Detect which cell encompasses the target text, then output its [x, y] center coordinate. 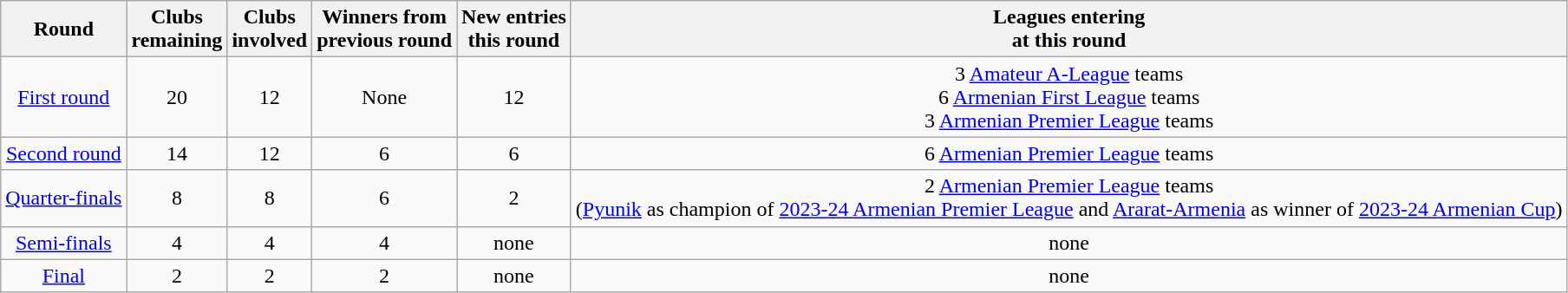
3 Amateur A-League teams 6 Armenian First League teams 3 Armenian Premier League teams [1068, 97]
Clubsremaining [177, 29]
Round [64, 29]
Leagues enteringat this round [1068, 29]
2 Armenian Premier League teams (Pyunik as champion of 2023-24 Armenian Premier League and Ararat-Armenia as winner of 2023-24 Armenian Cup) [1068, 198]
Clubsinvolved [270, 29]
Semi-finals [64, 243]
First round [64, 97]
Final [64, 276]
Second round [64, 153]
New entriesthis round [514, 29]
Quarter-finals [64, 198]
14 [177, 153]
20 [177, 97]
None [385, 97]
Winners fromprevious round [385, 29]
6 Armenian Premier League teams [1068, 153]
